Find where the given text appears and provide that cell's center as [x, y] coordinate. 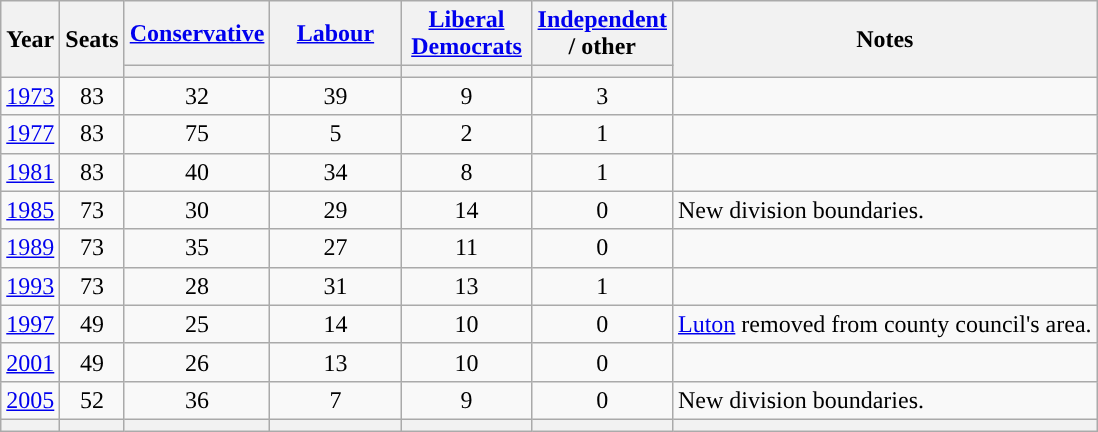
75 [197, 134]
3 [602, 96]
Labour [336, 34]
1989 [30, 248]
Notes [884, 39]
8 [466, 172]
1985 [30, 210]
27 [336, 248]
Liberal Democrats [466, 34]
2005 [30, 400]
52 [92, 400]
1997 [30, 324]
36 [197, 400]
Year [30, 39]
30 [197, 210]
35 [197, 248]
11 [466, 248]
40 [197, 172]
5 [336, 134]
32 [197, 96]
28 [197, 286]
1993 [30, 286]
26 [197, 362]
25 [197, 324]
7 [336, 400]
Independent / other [602, 34]
39 [336, 96]
2 [466, 134]
1977 [30, 134]
Conservative [197, 34]
1973 [30, 96]
1981 [30, 172]
34 [336, 172]
29 [336, 210]
Luton removed from county council's area. [884, 324]
2001 [30, 362]
31 [336, 286]
Seats [92, 39]
